For the text-containing cell, return its midpoint in (x, y) coordinate format. 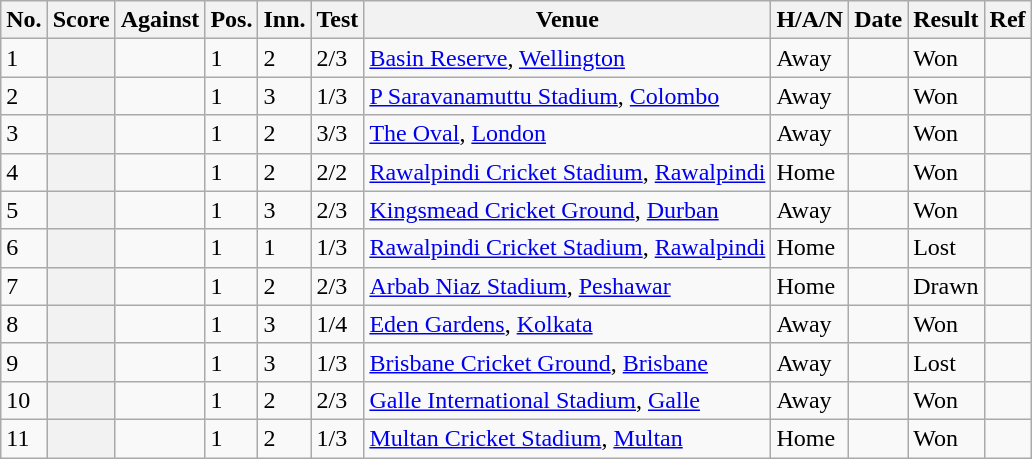
The Oval, London (568, 134)
Venue (568, 20)
Multan Cricket Stadium, Multan (568, 438)
4 (24, 172)
No. (24, 20)
H/A/N (810, 20)
Score (81, 20)
P Saravanamuttu Stadium, Colombo (568, 96)
Brisbane Cricket Ground, Brisbane (568, 362)
Pos. (232, 20)
Drawn (946, 286)
Result (946, 20)
Galle International Stadium, Galle (568, 400)
7 (24, 286)
11 (24, 438)
Against (160, 20)
10 (24, 400)
Inn. (284, 20)
Eden Gardens, Kolkata (568, 324)
5 (24, 210)
9 (24, 362)
Basin Reserve, Wellington (568, 58)
1/4 (338, 324)
3/3 (338, 134)
6 (24, 248)
Test (338, 20)
Ref (1008, 20)
Arbab Niaz Stadium, Peshawar (568, 286)
Kingsmead Cricket Ground, Durban (568, 210)
Date (878, 20)
2/2 (338, 172)
8 (24, 324)
